Identify which cell holds the provided text, then report its (x, y) central coordinate. 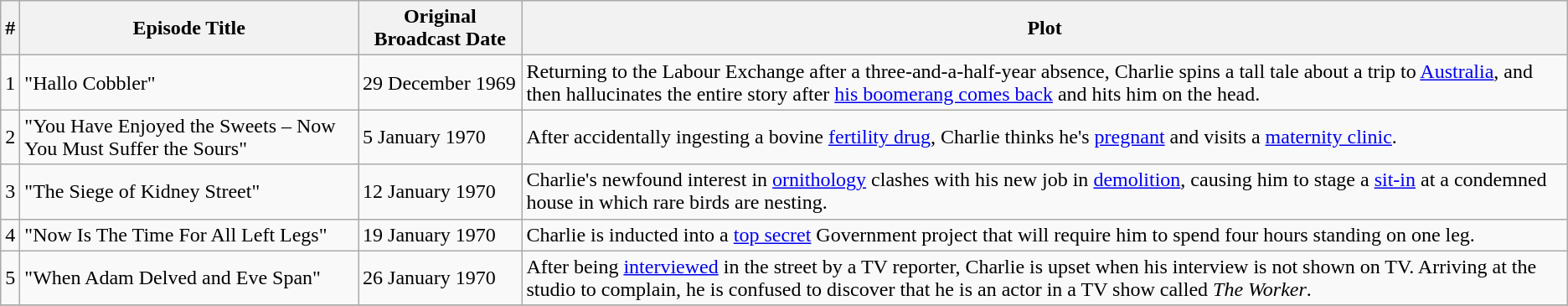
2 (10, 137)
1 (10, 82)
Episode Title (189, 29)
29 December 1969 (441, 82)
# (10, 29)
26 January 1970 (441, 278)
Original Broadcast Date (441, 29)
"You Have Enjoyed the Sweets – Now You Must Suffer the Sours" (189, 137)
5 (10, 278)
"The Siege of Kidney Street" (189, 191)
"Now Is The Time For All Left Legs" (189, 235)
"When Adam Delved and Eve Span" (189, 278)
12 January 1970 (441, 191)
5 January 1970 (441, 137)
Charlie is inducted into a top secret Government project that will require him to spend four hours standing on one leg. (1044, 235)
19 January 1970 (441, 235)
Plot (1044, 29)
4 (10, 235)
After accidentally ingesting a bovine fertility drug, Charlie thinks he's pregnant and visits a maternity clinic. (1044, 137)
"Hallo Cobbler" (189, 82)
3 (10, 191)
